Locate the cell with the specified text and output its (x, y) center coordinate. 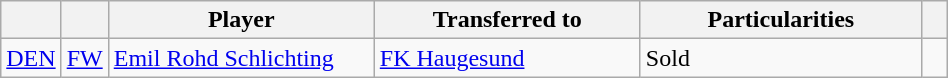
DEN (31, 58)
Player (241, 20)
Transferred to (507, 20)
Particularities (780, 20)
FW (84, 58)
Emil Rohd Schlichting (241, 58)
Sold (780, 58)
FK Haugesund (507, 58)
